For the text-containing cell, return its midpoint in (x, y) coordinate format. 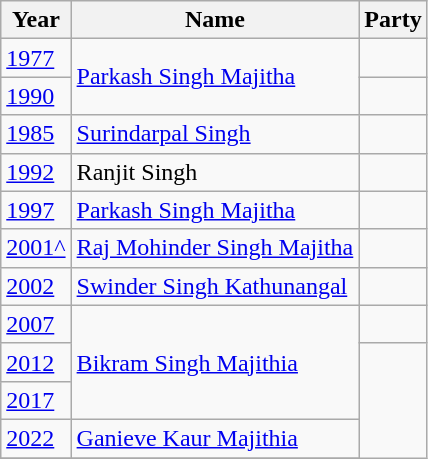
Swinder Singh Kathunangal (215, 286)
1990 (36, 96)
1985 (36, 134)
Ranjit Singh (215, 172)
Name (215, 20)
2007 (36, 324)
Raj Mohinder Singh Majitha (215, 248)
2022 (36, 438)
2002 (36, 286)
1992 (36, 172)
Bikram Singh Majithia (215, 362)
Party (393, 20)
2012 (36, 362)
Ganieve Kaur Majithia (215, 438)
Surindarpal Singh (215, 134)
2001^ (36, 248)
1977 (36, 58)
1997 (36, 210)
Year (36, 20)
2017 (36, 400)
